Return (X, Y) of the center of cell containing provided text 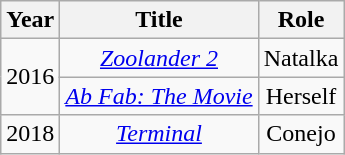
Role (301, 20)
Conejo (301, 134)
Herself (301, 96)
Year (30, 20)
Ab Fab: The Movie (159, 96)
Zoolander 2 (159, 58)
Title (159, 20)
Terminal (159, 134)
2016 (30, 77)
Natalka (301, 58)
2018 (30, 134)
